Determine the [X, Y] coordinate at the center of the cell enclosing the given text.  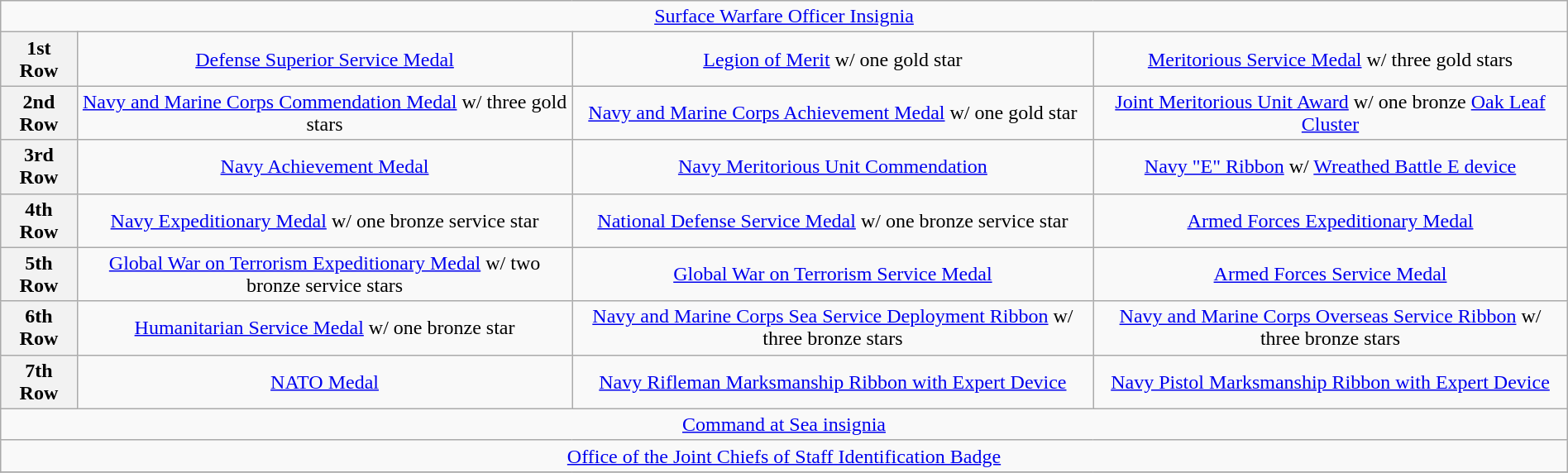
6th Row [39, 327]
Joint Meritorious Unit Award w/ one bronze Oak Leaf Cluster [1330, 112]
Navy and Marine Corps Achievement Medal w/ one gold star [833, 112]
1st Row [39, 60]
NATO Medal [324, 382]
Navy and Marine Corps Overseas Service Ribbon w/ three bronze stars [1330, 327]
Global War on Terrorism Expeditionary Medal w/ two bronze service stars [324, 275]
Navy and Marine Corps Commendation Medal w/ three gold stars [324, 112]
Navy Pistol Marksmanship Ribbon with Expert Device [1330, 382]
4th Row [39, 220]
3rd Row [39, 167]
Armed Forces Expeditionary Medal [1330, 220]
Navy Achievement Medal [324, 167]
Navy "E" Ribbon w/ Wreathed Battle E device [1330, 167]
National Defense Service Medal w/ one bronze service star [833, 220]
Navy Expeditionary Medal w/ one bronze service star [324, 220]
Command at Sea insignia [784, 424]
Global War on Terrorism Service Medal [833, 275]
Navy Rifleman Marksmanship Ribbon with Expert Device [833, 382]
Office of the Joint Chiefs of Staff Identification Badge [784, 456]
Navy Meritorious Unit Commendation [833, 167]
Navy and Marine Corps Sea Service Deployment Ribbon w/ three bronze stars [833, 327]
Humanitarian Service Medal w/ one bronze star [324, 327]
Surface Warfare Officer Insignia [784, 17]
5th Row [39, 275]
Armed Forces Service Medal [1330, 275]
Defense Superior Service Medal [324, 60]
Meritorious Service Medal w/ three gold stars [1330, 60]
Legion of Merit w/ one gold star [833, 60]
7th Row [39, 382]
2nd Row [39, 112]
